Pinpoint the cell where the given text exists, returning its (X, Y) midpoint coordinate. 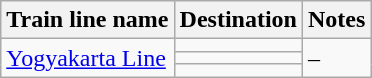
Destination (238, 20)
Yogyakarta Line (88, 58)
Train line name (88, 20)
– (336, 58)
Notes (336, 20)
